Locate the cell with the specified text and output its (X, Y) center coordinate. 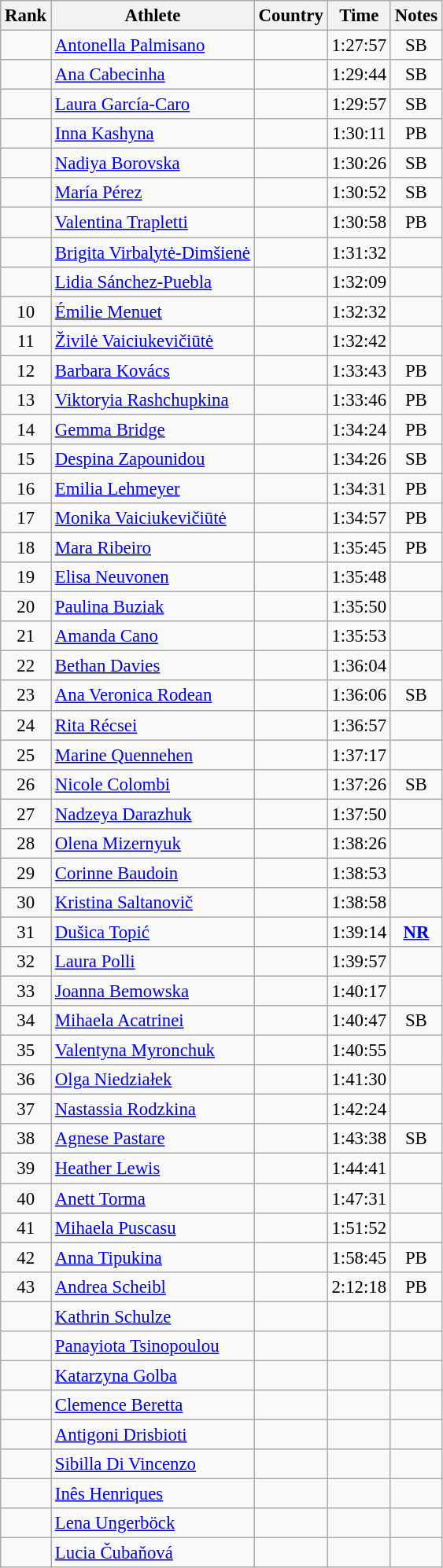
Lena Ungerböck (153, 1523)
1:34:31 (359, 488)
21 (26, 636)
11 (26, 340)
1:32:32 (359, 311)
28 (26, 844)
1:35:53 (359, 636)
1:38:53 (359, 873)
Mihaela Puscasu (153, 1228)
14 (26, 429)
1:36:04 (359, 666)
Rank (26, 16)
1:51:52 (359, 1228)
Notes (415, 16)
1:42:24 (359, 1110)
Émilie Menuet (153, 311)
1:40:55 (359, 1051)
Inês Henriques (153, 1494)
Bethan Davies (153, 666)
40 (26, 1198)
1:30:26 (359, 164)
Marine Quennehen (153, 755)
22 (26, 666)
Elisa Neuvonen (153, 577)
1:36:57 (359, 725)
1:47:31 (359, 1198)
26 (26, 784)
1:27:57 (359, 46)
Panayiota Tsinopoulou (153, 1346)
Sibilla Di Vincenzo (153, 1464)
1:30:58 (359, 223)
43 (26, 1286)
Ana Veronica Rodean (153, 696)
Valentina Trapletti (153, 223)
Mara Ribeiro (153, 548)
Laura Polli (153, 962)
Despina Zapounidou (153, 459)
NR (415, 932)
Nicole Colombi (153, 784)
Amanda Cano (153, 636)
Valentyna Myronchuk (153, 1051)
Kristina Saltanovič (153, 903)
12 (26, 370)
1:35:48 (359, 577)
36 (26, 1080)
1:37:50 (359, 814)
1:35:45 (359, 548)
Katarzyna Golba (153, 1375)
37 (26, 1110)
María Pérez (153, 193)
29 (26, 873)
1:58:45 (359, 1257)
Monika Vaiciukevičiūtė (153, 518)
Olena Mizernyuk (153, 844)
Mihaela Acatrinei (153, 1021)
Antigoni Drisbioti (153, 1434)
1:40:47 (359, 1021)
Ana Cabecinha (153, 75)
16 (26, 488)
1:29:44 (359, 75)
15 (26, 459)
1:41:30 (359, 1080)
Antonella Palmisano (153, 46)
34 (26, 1021)
Paulina Buziak (153, 607)
1:34:24 (359, 429)
1:43:38 (359, 1139)
Clemence Beretta (153, 1405)
Rita Récsei (153, 725)
1:44:41 (359, 1169)
1:34:57 (359, 518)
Brigita Virbalytė-Dimšienė (153, 252)
Inna Kashyna (153, 134)
1:37:17 (359, 755)
1:33:43 (359, 370)
33 (26, 992)
23 (26, 696)
1:39:57 (359, 962)
2:12:18 (359, 1286)
Kathrin Schulze (153, 1316)
1:39:14 (359, 932)
Viktoryia Rashchupkina (153, 400)
1:36:06 (359, 696)
1:34:26 (359, 459)
Barbara Kovács (153, 370)
Laura García-Caro (153, 105)
35 (26, 1051)
Country (291, 16)
39 (26, 1169)
19 (26, 577)
1:33:46 (359, 400)
1:37:26 (359, 784)
25 (26, 755)
1:38:58 (359, 903)
41 (26, 1228)
Nadzeya Darazhuk (153, 814)
Gemma Bridge (153, 429)
30 (26, 903)
Nastassia Rodzkina (153, 1110)
Anett Torma (153, 1198)
1:40:17 (359, 992)
42 (26, 1257)
1:29:57 (359, 105)
Lidia Sánchez-Puebla (153, 282)
Anna Tipukina (153, 1257)
Time (359, 16)
38 (26, 1139)
17 (26, 518)
Athlete (153, 16)
Olga Niedziałek (153, 1080)
1:38:26 (359, 844)
24 (26, 725)
Joanna Bemowska (153, 992)
1:31:32 (359, 252)
13 (26, 400)
20 (26, 607)
1:30:11 (359, 134)
1:30:52 (359, 193)
Corinne Baudoin (153, 873)
10 (26, 311)
Heather Lewis (153, 1169)
1:32:42 (359, 340)
Nadiya Borovska (153, 164)
Agnese Pastare (153, 1139)
31 (26, 932)
1:32:09 (359, 282)
27 (26, 814)
32 (26, 962)
Lucia Čubaňová (153, 1553)
1:35:50 (359, 607)
Dušica Topić (153, 932)
Andrea Scheibl (153, 1286)
18 (26, 548)
Živilė Vaiciukevičiūtė (153, 340)
Emilia Lehmeyer (153, 488)
